Determine the (x, y) coordinate at the center of the cell enclosing the given text.  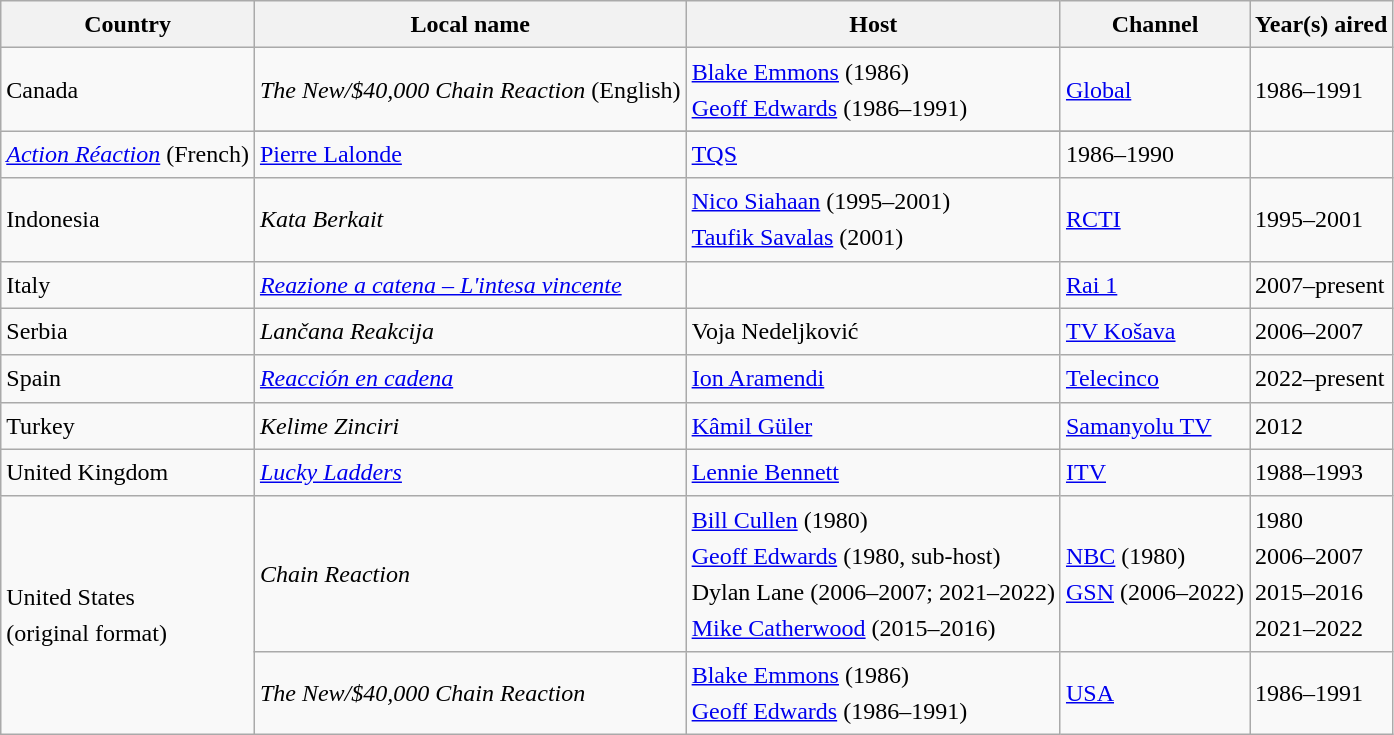
2022–present (1322, 378)
Country (128, 24)
Chain Reaction (470, 574)
TQS (873, 154)
Italy (128, 284)
Rai 1 (1154, 284)
Telecinco (1154, 378)
1988–1993 (1322, 472)
United Kingdom (128, 472)
Year(s) aired (1322, 24)
NBC (1980)GSN (2006–2022) (1154, 574)
ITV (1154, 472)
Reacción en cadena (470, 378)
1986–1990 (1154, 154)
The New/$40,000 Chain Reaction (470, 692)
2006–2007 (1322, 332)
Lennie Bennett (873, 472)
Samanyolu TV (1154, 426)
RCTI (1154, 220)
Channel (1154, 24)
Serbia (128, 332)
Kelime Zinciri (470, 426)
Pierre Lalonde (470, 154)
United States (original format) (128, 615)
Indonesia (128, 220)
Canada (128, 90)
Kata Berkait (470, 220)
Action Réaction (French) (128, 154)
2012 (1322, 426)
USA (1154, 692)
1995–2001 (1322, 220)
Voja Nedeljković (873, 332)
Nico Siahaan (1995–2001)Taufik Savalas (2001) (873, 220)
Reazione a catena – L'intesa vincente (470, 284)
Kâmil Güler (873, 426)
Ion Aramendi (873, 378)
Global (1154, 90)
Bill Cullen (1980)Geoff Edwards (1980, sub-host)Dylan Lane (2006–2007; 2021–2022)Mike Catherwood (2015–2016) (873, 574)
Turkey (128, 426)
Lančana Reakcija (470, 332)
2007–present (1322, 284)
Lucky Ladders (470, 472)
Spain (128, 378)
TV Košava (1154, 332)
Local name (470, 24)
The New/$40,000 Chain Reaction (English) (470, 90)
Host (873, 24)
19802006–20072015–20162021–2022 (1322, 574)
